From the cell containing the given text, extract its center point as (x, y) coordinate. 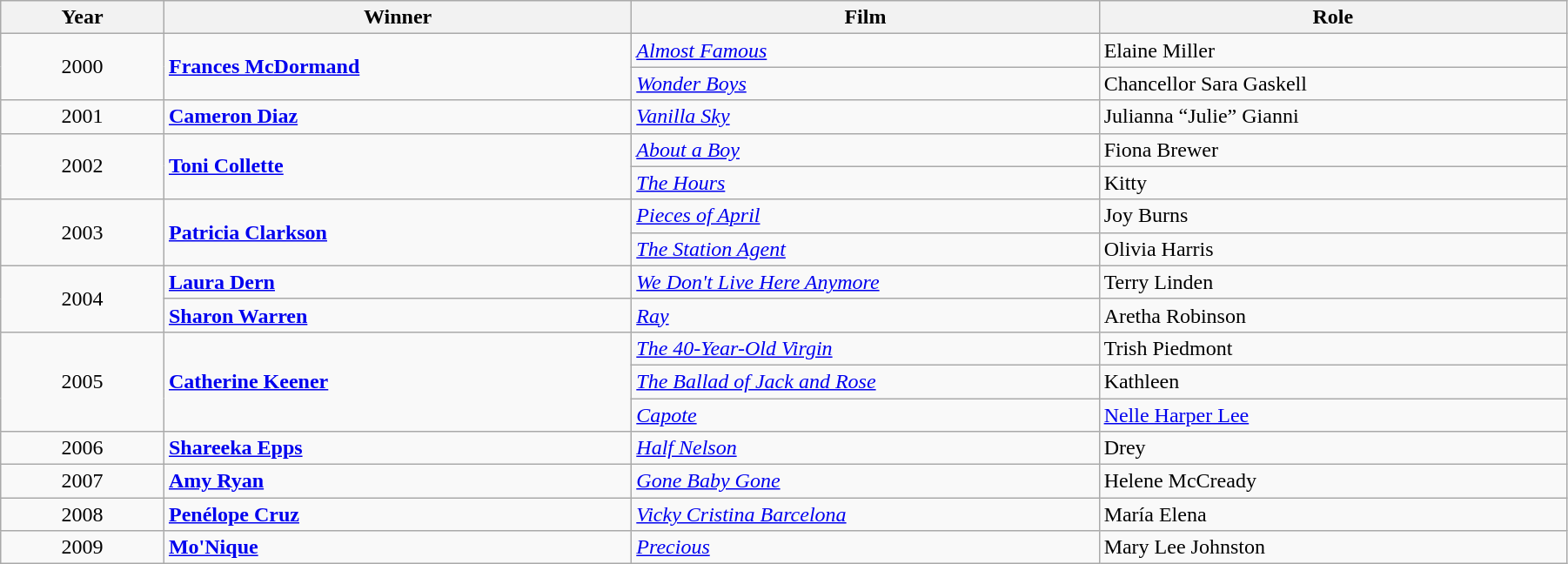
About a Boy (865, 150)
Half Nelson (865, 448)
The Hours (865, 183)
The Station Agent (865, 249)
Patricia Clarkson (397, 232)
Vanilla Sky (865, 117)
Shareeka Epps (397, 448)
Terry Linden (1333, 282)
Year (83, 17)
Toni Collette (397, 166)
Vicky Cristina Barcelona (865, 514)
Precious (865, 547)
María Elena (1333, 514)
Drey (1333, 448)
2007 (83, 481)
Winner (397, 17)
Olivia Harris (1333, 249)
2006 (83, 448)
2009 (83, 547)
Julianna “Julie” Gianni (1333, 117)
Pieces of April (865, 216)
Laura Dern (397, 282)
Gone Baby Gone (865, 481)
The 40-Year-Old Virgin (865, 348)
Penélope Cruz (397, 514)
Kitty (1333, 183)
Nelle Harper Lee (1333, 415)
Catherine Keener (397, 381)
Mary Lee Johnston (1333, 547)
Cameron Diaz (397, 117)
Ray (865, 315)
Joy Burns (1333, 216)
Aretha Robinson (1333, 315)
Sharon Warren (397, 315)
Wonder Boys (865, 84)
We Don't Live Here Anymore (865, 282)
The Ballad of Jack and Rose (865, 381)
2002 (83, 166)
Almost Famous (865, 50)
Amy Ryan (397, 481)
Capote (865, 415)
2003 (83, 232)
Helene McCready (1333, 481)
Mo'Nique (397, 547)
Trish Piedmont (1333, 348)
2008 (83, 514)
Film (865, 17)
Elaine Miller (1333, 50)
Kathleen (1333, 381)
2001 (83, 117)
2000 (83, 67)
Fiona Brewer (1333, 150)
2004 (83, 299)
Role (1333, 17)
Frances McDormand (397, 67)
Chancellor Sara Gaskell (1333, 84)
2005 (83, 381)
